Find where the given text appears and provide that cell's center as [x, y] coordinate. 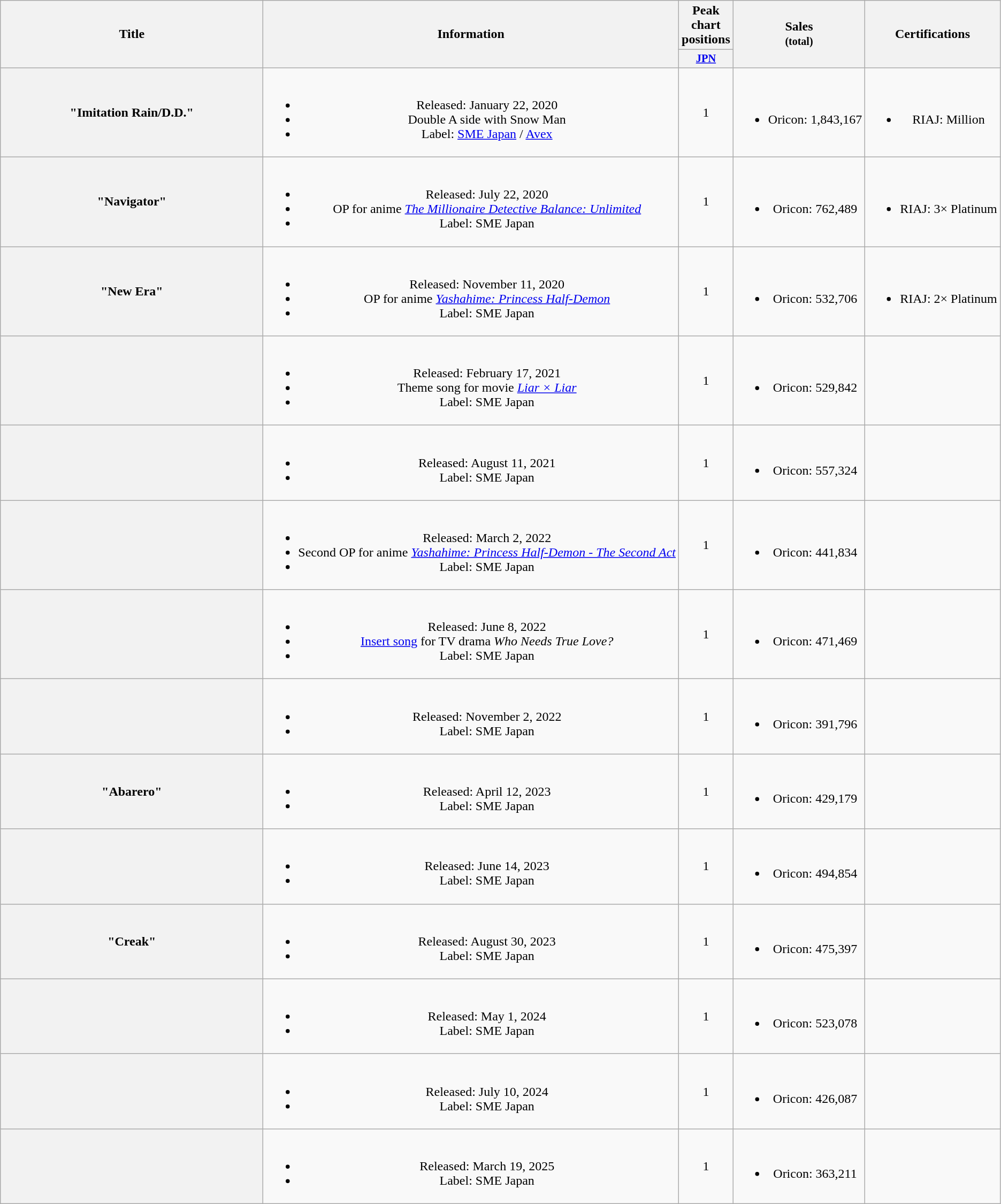
Released: August 30, 2023Label: SME Japan [471, 941]
JPN [706, 59]
Title [132, 34]
Released: June 8, 2022Insert song for TV drama Who Needs True Love?Label: SME Japan [471, 635]
RIAJ: Million [933, 112]
Oricon: 363,211 [799, 1166]
Oricon: 429,179 [799, 791]
Oricon: 426,087 [799, 1091]
Oricon: 523,078 [799, 1016]
Released: July 22, 2020OP for anime The Millionaire Detective Balance: UnlimitedLabel: SME Japan [471, 202]
Released: March 19, 2025Label: SME Japan [471, 1166]
Released: March 2, 2022Second OP for anime Yashahime: Princess Half-Demon - The Second ActLabel: SME Japan [471, 545]
Oricon: 557,324 [799, 463]
Released: February 17, 2021Theme song for movie Liar × LiarLabel: SME Japan [471, 381]
"Navigator" [132, 202]
RIAJ: 2× Platinum [933, 291]
Information [471, 34]
Released: July 10, 2024Label: SME Japan [471, 1091]
Oricon: 1,843,167 [799, 112]
"New Era" [132, 291]
Oricon: 471,469 [799, 635]
Released: June 14, 2023Label: SME Japan [471, 866]
Oricon: 532,706 [799, 291]
"Imitation Rain/D.D." [132, 112]
RIAJ: 3× Platinum [933, 202]
Peak chart positions [706, 25]
"Abarero" [132, 791]
Oricon: 441,834 [799, 545]
Released: November 2, 2022Label: SME Japan [471, 717]
Sales(total) [799, 34]
Released: August 11, 2021Label: SME Japan [471, 463]
"Creak" [132, 941]
Released: November 11, 2020OP for anime Yashahime: Princess Half-DemonLabel: SME Japan [471, 291]
Oricon: 494,854 [799, 866]
Released: April 12, 2023Label: SME Japan [471, 791]
Oricon: 475,397 [799, 941]
Oricon: 391,796 [799, 717]
Certifications [933, 34]
Oricon: 762,489 [799, 202]
Released: January 22, 2020Double A side with Snow ManLabel: SME Japan / Avex [471, 112]
Oricon: 529,842 [799, 381]
Released: May 1, 2024Label: SME Japan [471, 1016]
